Extract the [X, Y] coordinate from the center of the cell holding the provided text.  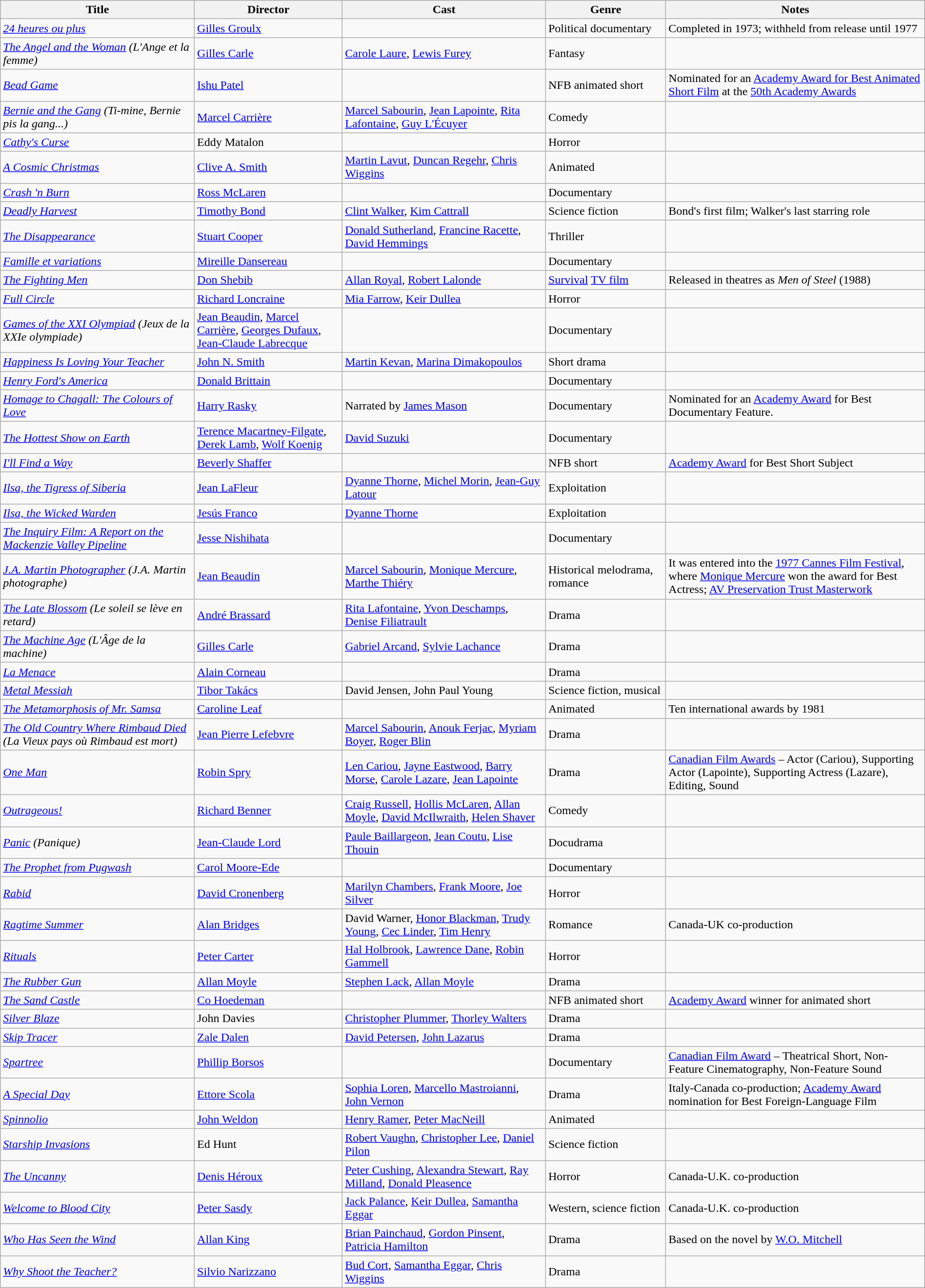
Docudrama [605, 842]
Richard Loncraine [268, 298]
Peter Sasdy [268, 1208]
Historical melodrama, romance [605, 576]
Canadian Film Awards – Actor (Cariou), Supporting Actor (Lapointe), Supporting Actress (Lazare), Editing, Sound [795, 773]
Cathy's Curse [98, 142]
The Angel and the Woman (L'Ange et la femme) [98, 54]
André Brassard [268, 615]
Co Hoedeman [268, 1000]
Ed Hunt [268, 1144]
Crash 'n Burn [98, 192]
Jean LaFleur [268, 488]
Spinnolio [98, 1119]
Peter Cushing, Alexandra Stewart, Ray Milland, Donald Pleasence [444, 1176]
Welcome to Blood City [98, 1208]
David Petersen, John Lazarus [444, 1037]
Ilsa, the Tigress of Siberia [98, 488]
Martin Lavut, Duncan Regehr, Chris Wiggins [444, 167]
The Sand Castle [98, 1000]
The Late Blossom (Le soleil se lève en retard) [98, 615]
The Machine Age (L'Âge de la machine) [98, 646]
Alain Corneau [268, 672]
Harry Rasky [268, 406]
Denis Héroux [268, 1176]
Homage to Chagall: The Colours of Love [98, 406]
Full Circle [98, 298]
Rabid [98, 893]
Rituals [98, 957]
Jean Beaudin [268, 576]
Brian Painchaud, Gordon Pinsent, Patricia Hamilton [444, 1240]
NFB short [605, 463]
One Man [98, 773]
Thriller [605, 236]
Bernie and the Gang (Ti-mine, Bernie pis la gang...) [98, 117]
The Hottest Show on Earth [98, 437]
Allan Royal, Robert Lalonde [444, 280]
Henry Ford's America [98, 381]
Christopher Plummer, Thorley Walters [444, 1019]
Political documentary [605, 28]
David Warner, Honor Blackman, Trudy Young, Cec Linder, Tim Henry [444, 924]
Released in theatres as Men of Steel (1988) [795, 280]
Marcel Sabourin, Monique Mercure, Marthe Thiéry [444, 576]
Gilles Groulx [268, 28]
Nominated for an Academy Award for Best Documentary Feature. [795, 406]
Mia Farrow, Keir Dullea [444, 298]
Outrageous! [98, 811]
John Davies [268, 1019]
Short drama [605, 362]
It was entered into the 1977 Cannes Film Festival, where Monique Mercure won the award for Best Actress; AV Preservation Trust Masterwork [795, 576]
Silver Blaze [98, 1019]
The Inquiry Film: A Report on the Mackenzie Valley Pipeline [98, 538]
Marcel Sabourin, Jean Lapointe, Rita Lafontaine, Guy L'Écuyer [444, 117]
Director [268, 10]
The Prophet from Pugwash [98, 868]
Jean Pierre Lefebvre [268, 734]
Silvio Narizzano [268, 1272]
Title [98, 10]
Deadly Harvest [98, 211]
Robert Vaughn, Christopher Lee, Daniel Pilon [444, 1144]
Jesse Nishihata [268, 538]
Don Shebib [268, 280]
The Disappearance [98, 236]
Who Has Seen the Wind [98, 1240]
John Weldon [268, 1119]
Metal Messiah [98, 690]
Jesús Franco [268, 513]
Canadian Film Award – Theatrical Short, Non-Feature Cinematography, Non-Feature Sound [795, 1062]
Rita Lafontaine, Yvon Deschamps, Denise Filiatrault [444, 615]
Bond's first film; Walker's last starring role [795, 211]
Beverly Shaffer [268, 463]
Ten international awards by 1981 [795, 709]
Ragtime Summer [98, 924]
Jean-Claude Lord [268, 842]
Games of the XXI Olympiad (Jeux de la XXIe olympiade) [98, 330]
Richard Benner [268, 811]
Clive A. Smith [268, 167]
Romance [605, 924]
Martin Kevan, Marina Dimakopoulos [444, 362]
Marcel Sabourin, Anouk Ferjac, Myriam Boyer, Roger Blin [444, 734]
Tibor Takács [268, 690]
Academy Award for Best Short Subject [795, 463]
Mireille Dansereau [268, 261]
Ishu Patel [268, 85]
Allan Moyle [268, 981]
Dyanne Thorne, Michel Morin, Jean-Guy Latour [444, 488]
Starship Invasions [98, 1144]
Marcel Carrière [268, 117]
Peter Carter [268, 957]
John N. Smith [268, 362]
Jack Palance, Keir Dullea, Samantha Eggar [444, 1208]
Henry Ramer, Peter MacNeill [444, 1119]
Famille et variations [98, 261]
Bud Cort, Samantha Eggar, Chris Wiggins [444, 1272]
J.A. Martin Photographer (J.A. Martin photographe) [98, 576]
Narrated by James Mason [444, 406]
Completed in 1973; withheld from release until 1977 [795, 28]
David Cronenberg [268, 893]
Panic (Panique) [98, 842]
Gabriel Arcand, Sylvie Lachance [444, 646]
Carole Laure, Lewis Furey [444, 54]
The Rubber Gun [98, 981]
The Fighting Men [98, 280]
Happiness Is Loving Your Teacher [98, 362]
Stuart Cooper [268, 236]
Notes [795, 10]
Ross McLaren [268, 192]
Cast [444, 10]
Clint Walker, Kim Cattrall [444, 211]
The Uncanny [98, 1176]
Hal Holbrook, Lawrence Dane, Robin Gammell [444, 957]
Jean Beaudin, Marcel Carrière, Georges Dufaux, Jean-Claude Labrecque [268, 330]
Timothy Bond [268, 211]
Phillip Borsos [268, 1062]
Caroline Leaf [268, 709]
Len Cariou, Jayne Eastwood, Barry Morse, Carole Lazare, Jean Lapointe [444, 773]
Spartree [98, 1062]
Allan King [268, 1240]
La Menace [98, 672]
Robin Spry [268, 773]
Based on the novel by W.O. Mitchell [795, 1240]
A Cosmic Christmas [98, 167]
David Suzuki [444, 437]
Skip Tracer [98, 1037]
Donald Sutherland, Francine Racette, David Hemmings [444, 236]
Carol Moore-Ede [268, 868]
Fantasy [605, 54]
Dyanne Thorne [444, 513]
David Jensen, John Paul Young [444, 690]
The Metamorphosis of Mr. Samsa [98, 709]
Marilyn Chambers, Frank Moore, Joe Silver [444, 893]
Italy-Canada co-production; Academy Award nomination for Best Foreign-Language Film [795, 1094]
Alan Bridges [268, 924]
Bead Game [98, 85]
Nominated for an Academy Award for Best Animated Short Film at the 50th Academy Awards [795, 85]
Craig Russell, Hollis McLaren, Allan Moyle, David McIlwraith, Helen Shaver [444, 811]
Canada-UK co-production [795, 924]
Zale Dalen [268, 1037]
24 heures ou plus [98, 28]
The Old Country Where Rimbaud Died (La Vieux pays où Rimbaud est mort) [98, 734]
Sophia Loren, Marcello Mastroianni, John Vernon [444, 1094]
Western, science fiction [605, 1208]
Eddy Matalon [268, 142]
Academy Award winner for animated short [795, 1000]
Ettore Scola [268, 1094]
Why Shoot the Teacher? [98, 1272]
Ilsa, the Wicked Warden [98, 513]
Stephen Lack, Allan Moyle [444, 981]
Genre [605, 10]
A Special Day [98, 1094]
Survival TV film [605, 280]
Paule Baillargeon, Jean Coutu, Lise Thouin [444, 842]
I'll Find a Way [98, 463]
Donald Brittain [268, 381]
Terence Macartney-Filgate, Derek Lamb, Wolf Koenig [268, 437]
Science fiction, musical [605, 690]
